Scan for the cell matching the given text and deliver its (X, Y) coordinate at center. 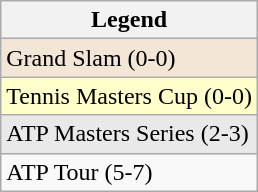
ATP Masters Series (2-3) (130, 134)
Grand Slam (0-0) (130, 58)
Tennis Masters Cup (0-0) (130, 96)
Legend (130, 20)
ATP Tour (5-7) (130, 172)
